Detect which cell encompasses the target text, then output its [x, y] center coordinate. 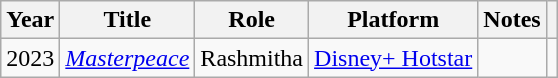
2023 [30, 58]
Disney+ Hotstar [394, 58]
Year [30, 20]
Title [128, 20]
Masterpeace [128, 58]
Notes [512, 20]
Platform [394, 20]
Role [252, 20]
Rashmitha [252, 58]
